Capture the cell that displays the provided text and extract its [X, Y] central coordinate. 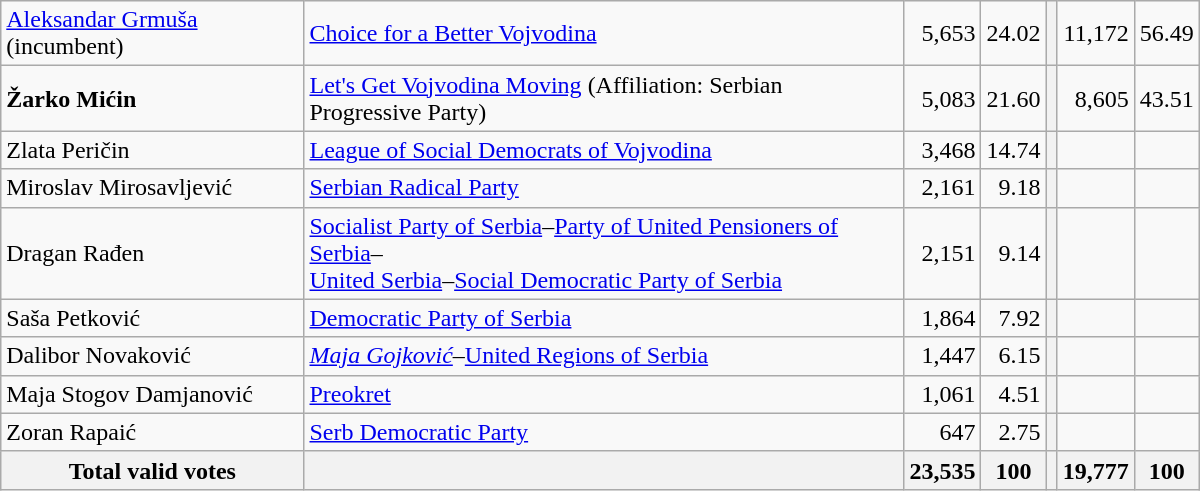
Preokret [604, 394]
Serb Democratic Party [604, 432]
Zoran Rapaić [152, 432]
Total valid votes [152, 470]
Serbian Radical Party [604, 188]
21.60 [1014, 98]
1,061 [942, 394]
3,468 [942, 150]
9.18 [1014, 188]
14.74 [1014, 150]
7.92 [1014, 318]
Miroslav Mirosavljević [152, 188]
2,161 [942, 188]
9.14 [1014, 253]
League of Social Democrats of Vojvodina [604, 150]
24.02 [1014, 34]
23,535 [942, 470]
4.51 [1014, 394]
56.49 [1166, 34]
19,777 [1096, 470]
1,447 [942, 356]
Choice for a Better Vojvodina [604, 34]
Maja Gojković–United Regions of Serbia [604, 356]
8,605 [1096, 98]
Zlata Peričin [152, 150]
Saša Petković [152, 318]
6.15 [1014, 356]
Žarko Mićin [152, 98]
Socialist Party of Serbia–Party of United Pensioners of Serbia–United Serbia–Social Democratic Party of Serbia [604, 253]
2,151 [942, 253]
Dalibor Novaković [152, 356]
11,172 [1096, 34]
Maja Stogov Damjanović [152, 394]
Dragan Rađen [152, 253]
2.75 [1014, 432]
647 [942, 432]
Let's Get Vojvodina Moving (Affiliation: Serbian Progressive Party) [604, 98]
Democratic Party of Serbia [604, 318]
5,083 [942, 98]
Aleksandar Grmuša (incumbent) [152, 34]
5,653 [942, 34]
43.51 [1166, 98]
1,864 [942, 318]
